For the text-containing cell, return its midpoint in [X, Y] coordinate format. 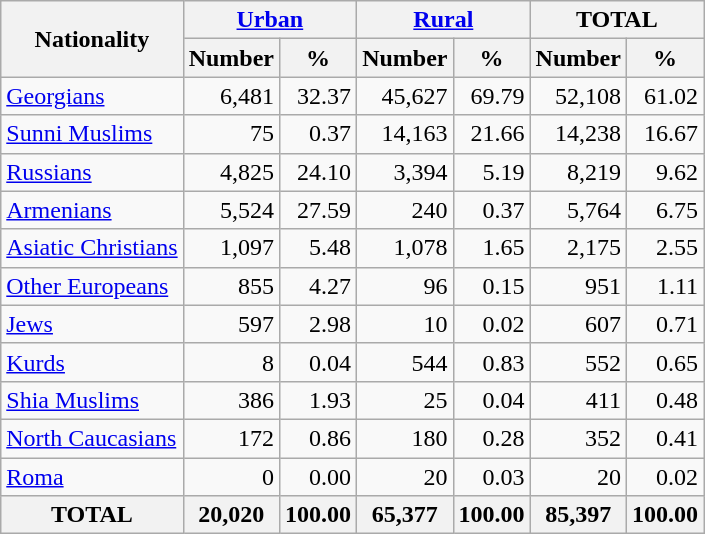
69.79 [492, 96]
1,078 [405, 248]
544 [405, 362]
5.48 [318, 248]
Kurds [92, 362]
0.41 [664, 438]
180 [405, 438]
85,397 [578, 515]
96 [405, 286]
Jews [92, 324]
75 [231, 134]
Armenians [92, 210]
4,825 [231, 172]
4.27 [318, 286]
1,097 [231, 248]
10 [405, 324]
411 [578, 400]
Urban [270, 20]
5.19 [492, 172]
25 [405, 400]
2.55 [664, 248]
9.62 [664, 172]
2,175 [578, 248]
172 [231, 438]
855 [231, 286]
352 [578, 438]
5,764 [578, 210]
Nationality [92, 39]
65,377 [405, 515]
0.15 [492, 286]
Roma [92, 477]
1.93 [318, 400]
Sunni Muslims [92, 134]
16.67 [664, 134]
Rural [444, 20]
1.11 [664, 286]
0.83 [492, 362]
8,219 [578, 172]
6.75 [664, 210]
0.00 [318, 477]
14,238 [578, 134]
32.37 [318, 96]
597 [231, 324]
0.48 [664, 400]
5,524 [231, 210]
0.65 [664, 362]
6,481 [231, 96]
21.66 [492, 134]
Georgians [92, 96]
0 [231, 477]
Asiatic Christians [92, 248]
2.98 [318, 324]
52,108 [578, 96]
0.28 [492, 438]
27.59 [318, 210]
0.86 [318, 438]
45,627 [405, 96]
1.65 [492, 248]
951 [578, 286]
8 [231, 362]
North Caucasians [92, 438]
Russians [92, 172]
Shia Muslims [92, 400]
386 [231, 400]
552 [578, 362]
607 [578, 324]
3,394 [405, 172]
0.03 [492, 477]
240 [405, 210]
61.02 [664, 96]
24.10 [318, 172]
0.71 [664, 324]
20,020 [231, 515]
14,163 [405, 134]
Other Europeans [92, 286]
